From the cell containing the given text, extract its center point as [X, Y] coordinate. 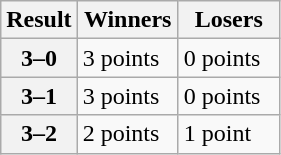
3–1 [39, 96]
3–0 [39, 58]
2 points [128, 134]
Losers [228, 20]
Winners [128, 20]
3–2 [39, 134]
Result [39, 20]
1 point [228, 134]
